Capture the cell that displays the provided text and extract its [X, Y] central coordinate. 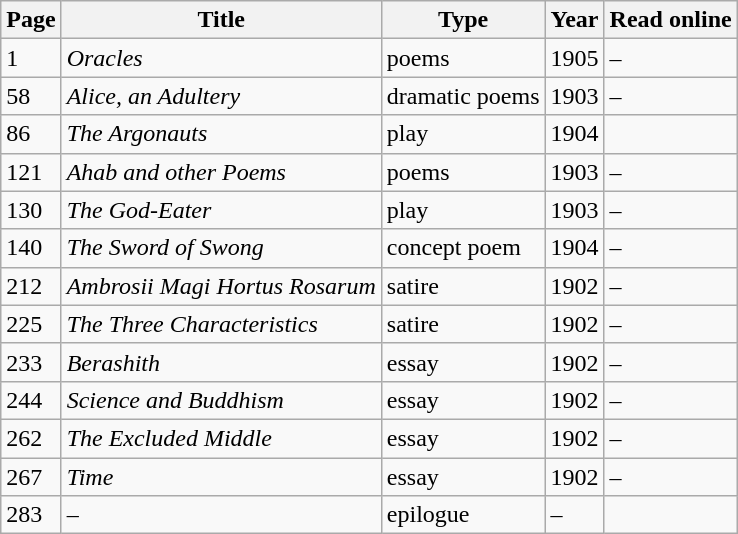
262 [31, 438]
225 [31, 324]
86 [31, 134]
Read online [670, 20]
140 [31, 248]
Page [31, 20]
1905 [574, 58]
Science and Buddhism [221, 400]
Ambrosii Magi Hortus Rosarum [221, 286]
epilogue [463, 515]
Year [574, 20]
Oracles [221, 58]
130 [31, 210]
233 [31, 362]
Ahab and other Poems [221, 172]
Alice, an Adultery [221, 96]
The God-Eater [221, 210]
The Argonauts [221, 134]
The Excluded Middle [221, 438]
concept poem [463, 248]
212 [31, 286]
Berashith [221, 362]
Time [221, 477]
The Sword of Swong [221, 248]
Type [463, 20]
1 [31, 58]
283 [31, 515]
244 [31, 400]
The Three Characteristics [221, 324]
Title [221, 20]
121 [31, 172]
dramatic poems [463, 96]
267 [31, 477]
58 [31, 96]
